Scan for the cell matching the given text and deliver its [x, y] coordinate at center. 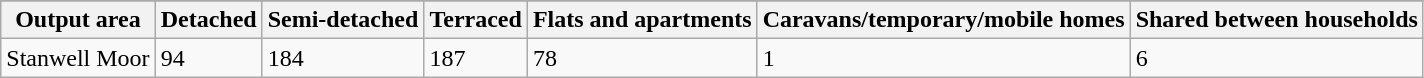
Caravans/temporary/mobile homes [944, 20]
Detached [208, 20]
184 [343, 58]
Output area [78, 20]
Shared between households [1276, 20]
Terraced [476, 20]
6 [1276, 58]
Flats and apartments [642, 20]
94 [208, 58]
78 [642, 58]
1 [944, 58]
Semi-detached [343, 20]
Stanwell Moor [78, 58]
187 [476, 58]
